Find where the given text appears and provide that cell's center as (X, Y) coordinate. 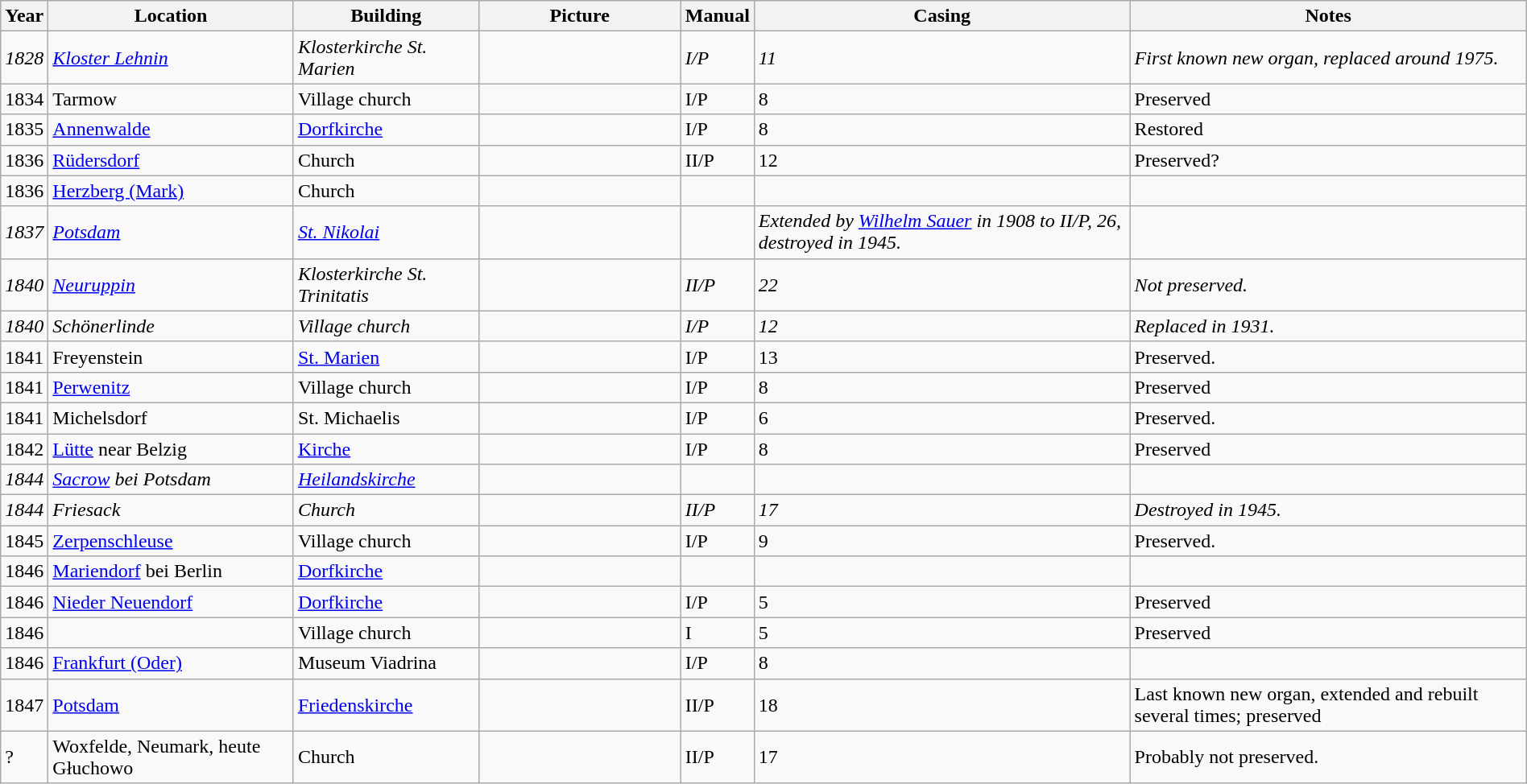
Perwenitz (171, 387)
Freyenstein (171, 357)
Friedenskirche (386, 705)
22 (942, 285)
Schönerlinde (171, 326)
Zerpenschleuse (171, 541)
St. Marien (386, 357)
1845 (24, 541)
Preserved? (1328, 160)
Mariendorf bei Berlin (171, 571)
Last known new organ, extended and rebuilt several times; preserved (1328, 705)
Neuruppin (171, 285)
Extended by Wilhelm Sauer in 1908 to II/P, 26, destroyed in 1945. (942, 232)
Klosterkirche St. Marien (386, 58)
1835 (24, 130)
Year (24, 16)
Klosterkirche St. Trinitatis (386, 285)
13 (942, 357)
Replaced in 1931. (1328, 326)
St. Nikolai (386, 232)
Casing (942, 16)
Picture (580, 16)
? (24, 757)
6 (942, 418)
Sacrow bei Potsdam (171, 480)
1828 (24, 58)
Frankfurt (Oder) (171, 663)
Friesack (171, 510)
Nieder Neuendorf (171, 602)
11 (942, 58)
Manual (717, 16)
Location (171, 16)
Notes (1328, 16)
Not preserved. (1328, 285)
Herzberg (Mark) (171, 191)
Woxfelde, Neumark, heute Głuchowo (171, 757)
1837 (24, 232)
Restored (1328, 130)
St. Michaelis (386, 418)
Museum Viadrina (386, 663)
Heilandskirche (386, 480)
Annenwalde (171, 130)
9 (942, 541)
I (717, 633)
Building (386, 16)
Michelsdorf (171, 418)
Probably not preserved. (1328, 757)
Destroyed in 1945. (1328, 510)
Lütte near Belzig (171, 448)
Tarmow (171, 99)
1834 (24, 99)
1847 (24, 705)
Rüdersdorf (171, 160)
1842 (24, 448)
First known new organ, replaced around 1975. (1328, 58)
Kirche (386, 448)
Kloster Lehnin (171, 58)
18 (942, 705)
